For the text-containing cell, return its midpoint in (x, y) coordinate format. 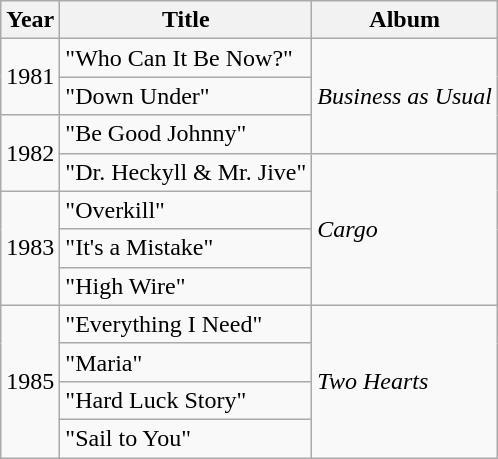
1981 (30, 77)
"It's a Mistake" (186, 248)
"High Wire" (186, 286)
"Sail to You" (186, 438)
1985 (30, 381)
Business as Usual (405, 96)
Two Hearts (405, 381)
1983 (30, 248)
"Maria" (186, 362)
Album (405, 20)
"Down Under" (186, 96)
"Overkill" (186, 210)
Year (30, 20)
Cargo (405, 229)
1982 (30, 153)
"Be Good Johnny" (186, 134)
"Who Can It Be Now?" (186, 58)
"Dr. Heckyll & Mr. Jive" (186, 172)
"Everything I Need" (186, 324)
"Hard Luck Story" (186, 400)
Title (186, 20)
